Determine the (x, y) coordinate at the center of the cell enclosing the given text.  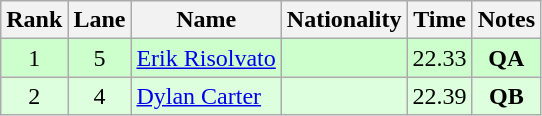
Lane (100, 20)
QB (506, 96)
1 (34, 58)
Time (440, 20)
Rank (34, 20)
2 (34, 96)
22.39 (440, 96)
5 (100, 58)
Name (206, 20)
Notes (506, 20)
Erik Risolvato (206, 58)
Nationality (344, 20)
22.33 (440, 58)
QA (506, 58)
Dylan Carter (206, 96)
4 (100, 96)
